Detect which cell encompasses the target text, then output its (X, Y) center coordinate. 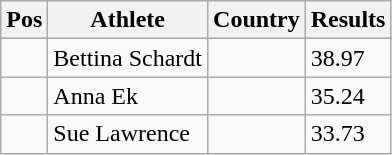
Athlete (128, 20)
Pos (24, 20)
Anna Ek (128, 96)
Sue Lawrence (128, 134)
Results (348, 20)
38.97 (348, 58)
Bettina Schardt (128, 58)
Country (257, 20)
35.24 (348, 96)
33.73 (348, 134)
